Capture the cell that displays the provided text and extract its [X, Y] central coordinate. 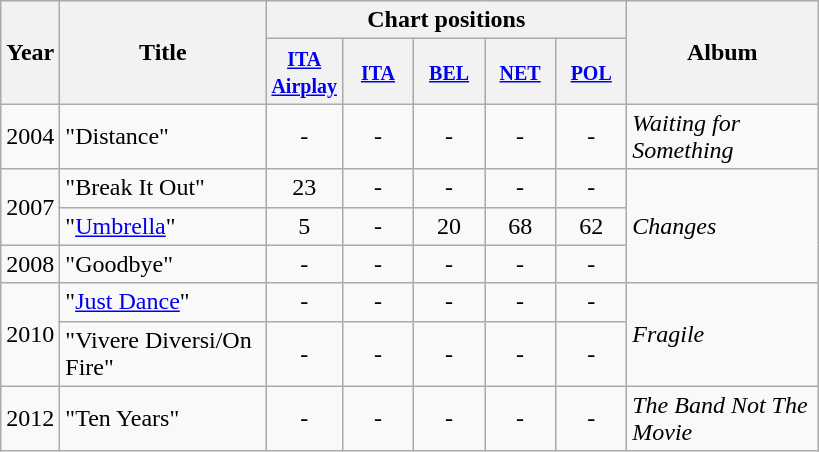
2007 [30, 207]
NET [520, 72]
2004 [30, 136]
68 [520, 226]
Album [722, 52]
"Distance" [163, 136]
"Ten Years" [163, 418]
"Vivere Diversi/On Fire" [163, 354]
Title [163, 52]
5 [304, 226]
2012 [30, 418]
Fragile [722, 334]
Waiting for Something [722, 136]
"Just Dance" [163, 302]
"Umbrella" [163, 226]
Year [30, 52]
62 [592, 226]
"Goodbye" [163, 264]
2010 [30, 334]
POL [592, 72]
2008 [30, 264]
The Band Not The Movie [722, 418]
Changes [722, 226]
ITA [378, 72]
"Break It Out" [163, 188]
BEL [450, 72]
23 [304, 188]
20 [450, 226]
Chart positions [446, 20]
ITA Airplay [304, 72]
